Determine the [X, Y] coordinate at the center of the cell enclosing the given text.  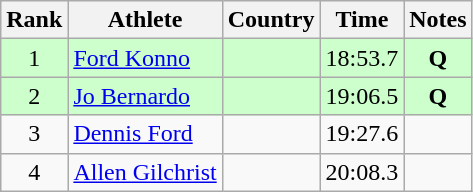
19:06.5 [362, 96]
Country [271, 20]
Jo Bernardo [145, 96]
Rank [34, 20]
Dennis Ford [145, 134]
19:27.6 [362, 134]
2 [34, 96]
Athlete [145, 20]
Time [362, 20]
Ford Konno [145, 58]
3 [34, 134]
20:08.3 [362, 172]
4 [34, 172]
Notes [438, 20]
Allen Gilchrist [145, 172]
18:53.7 [362, 58]
1 [34, 58]
